Return [X, Y] of the center of cell containing provided text 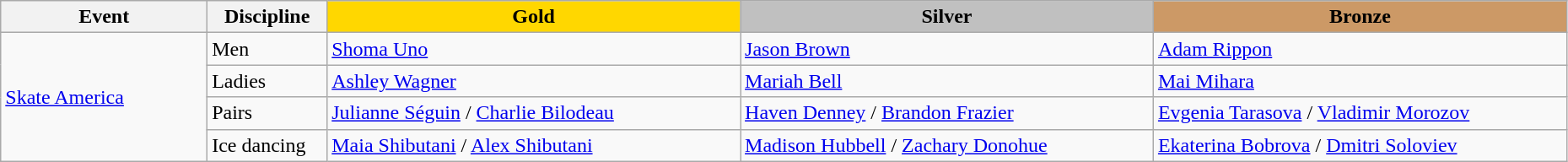
Madison Hubbell / Zachary Donohue [947, 145]
Ice dancing [267, 145]
Silver [947, 17]
Mariah Bell [947, 81]
Gold [534, 17]
Ashley Wagner [534, 81]
Shoma Uno [534, 49]
Skate America [105, 97]
Bronze [1360, 17]
Maia Shibutani / Alex Shibutani [534, 145]
Ladies [267, 81]
Event [105, 17]
Discipline [267, 17]
Adam Rippon [1360, 49]
Julianne Séguin / Charlie Bilodeau [534, 113]
Men [267, 49]
Jason Brown [947, 49]
Ekaterina Bobrova / Dmitri Soloviev [1360, 145]
Haven Denney / Brandon Frazier [947, 113]
Pairs [267, 113]
Evgenia Tarasova / Vladimir Morozov [1360, 113]
Mai Mihara [1360, 81]
